Locate the cell with the specified text and output its [x, y] center coordinate. 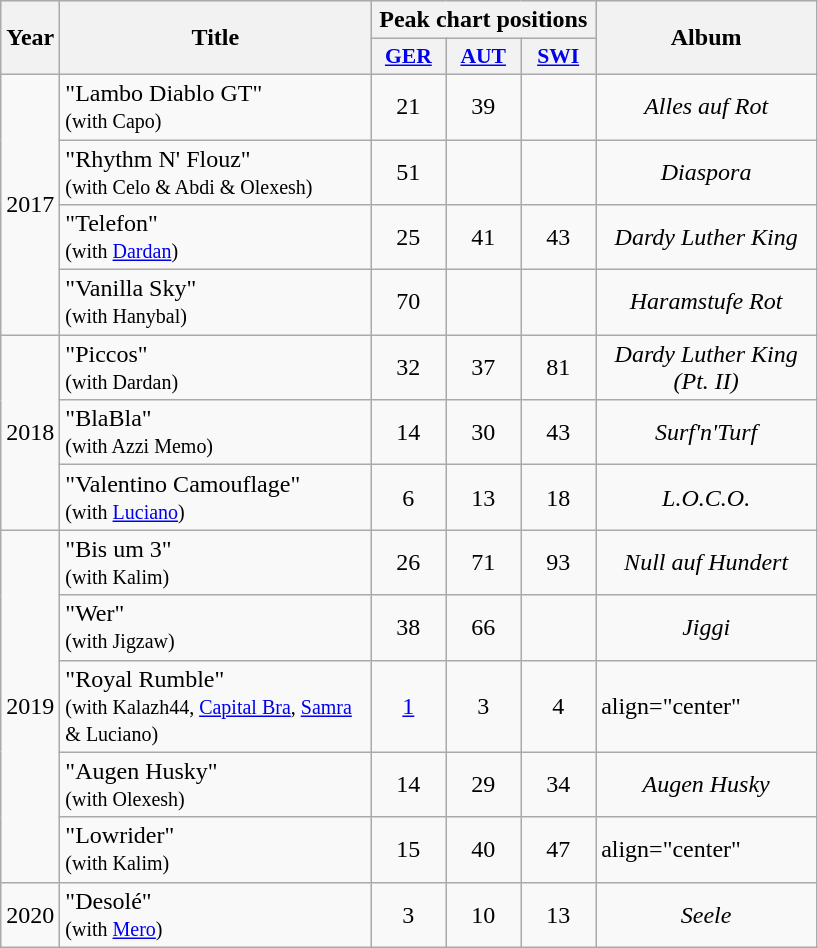
"Valentino Camouflage" (with Luciano) [216, 498]
51 [408, 172]
2019 [30, 706]
38 [408, 628]
Dardy Luther King [706, 238]
Surf'n'Turf [706, 432]
29 [484, 784]
"Piccos" (with Dardan) [216, 368]
Title [216, 38]
26 [408, 562]
15 [408, 850]
Haramstufe Rot [706, 302]
GER [408, 57]
37 [484, 368]
Diaspora [706, 172]
71 [484, 562]
Jiggi [706, 628]
Year [30, 38]
SWI [558, 57]
"Royal Rumble" (with Kalazh44, Capital Bra, Samra & Luciano) [216, 706]
Dardy Luther King (Pt. II) [706, 368]
39 [484, 106]
"Wer" (with Jigzaw) [216, 628]
6 [408, 498]
"Lambo Diablo GT" (with Capo) [216, 106]
32 [408, 368]
"Vanilla Sky" (with Hanybal) [216, 302]
"Bis um 3" (with Kalim) [216, 562]
"Telefon" (with Dardan) [216, 238]
1 [408, 706]
L.O.C.O. [706, 498]
2018 [30, 432]
AUT [484, 57]
30 [484, 432]
Album [706, 38]
81 [558, 368]
25 [408, 238]
"Desolé" (with Mero) [216, 914]
47 [558, 850]
2020 [30, 914]
Peak chart positions [484, 20]
10 [484, 914]
2017 [30, 204]
Augen Husky [706, 784]
"BlaBla" (with Azzi Memo) [216, 432]
40 [484, 850]
Null auf Hundert [706, 562]
66 [484, 628]
34 [558, 784]
18 [558, 498]
"Augen Husky" (with Olexesh) [216, 784]
93 [558, 562]
"Lowrider" (with Kalim) [216, 850]
4 [558, 706]
70 [408, 302]
Seele [706, 914]
Alles auf Rot [706, 106]
21 [408, 106]
41 [484, 238]
"Rhythm N' Flouz" (with Celo & Abdi & Olexesh) [216, 172]
